Scan for the cell matching the given text and deliver its [x, y] coordinate at center. 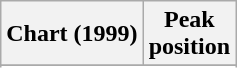
Peakposition [189, 34]
Chart (1999) [72, 34]
